Extract the (x, y) coordinate from the center of the cell holding the provided text.  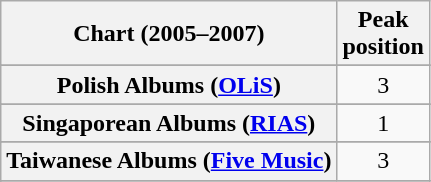
Singaporean Albums (RIAS) (169, 123)
Polish Albums (OLiS) (169, 85)
Chart (2005–2007) (169, 34)
Peakposition (383, 34)
Taiwanese Albums (Five Music) (169, 161)
1 (383, 123)
